Detect which cell encompasses the target text, then output its [X, Y] center coordinate. 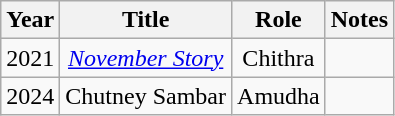
Role [279, 20]
2024 [30, 96]
Notes [359, 20]
Chithra [279, 58]
Chutney Sambar [146, 96]
Amudha [279, 96]
Title [146, 20]
2021 [30, 58]
November Story [146, 58]
Year [30, 20]
